Return the (x, y) coordinate for the center point of the cell that contains the specified text.  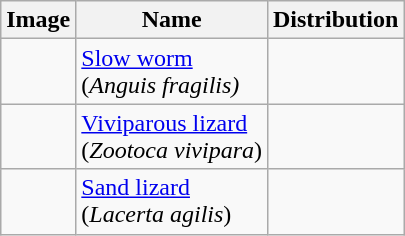
Name (172, 20)
Slow worm(Anguis fragilis) (172, 72)
Image (38, 20)
Viviparous lizard(Zootoca vivipara) (172, 136)
Distribution (335, 20)
Sand lizard(Lacerta agilis) (172, 202)
